Return [x, y] of the center of cell containing provided text 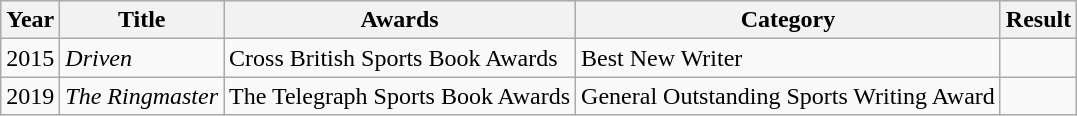
Best New Writer [788, 58]
The Telegraph Sports Book Awards [400, 96]
Result [1038, 20]
General Outstanding Sports Writing Award [788, 96]
Title [142, 20]
The Ringmaster [142, 96]
Cross British Sports Book Awards [400, 58]
2019 [30, 96]
2015 [30, 58]
Awards [400, 20]
Driven [142, 58]
Year [30, 20]
Category [788, 20]
